Extract the (X, Y) coordinate from the center of the cell holding the provided text.  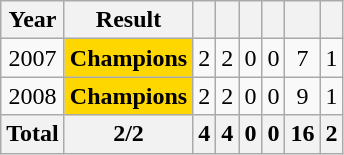
16 (302, 134)
Year (33, 20)
Result (128, 20)
2/2 (128, 134)
Total (33, 134)
9 (302, 96)
2008 (33, 96)
2007 (33, 58)
7 (302, 58)
